Extract the [x, y] coordinate from the center of the cell holding the provided text.  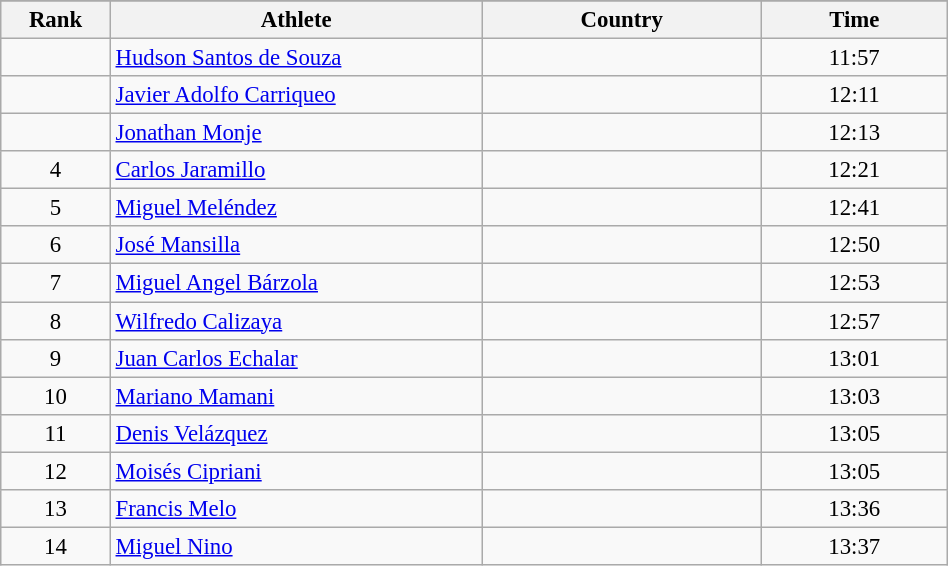
7 [56, 283]
11 [56, 433]
Francis Melo [296, 509]
13:36 [854, 509]
4 [56, 170]
José Mansilla [296, 245]
11:57 [854, 58]
Time [854, 20]
Jonathan Monje [296, 133]
Moisés Cipriani [296, 471]
Athlete [296, 20]
12:13 [854, 133]
12:11 [854, 95]
12:21 [854, 170]
8 [56, 321]
Hudson Santos de Souza [296, 58]
13 [56, 509]
9 [56, 358]
12:53 [854, 283]
Mariano Mamani [296, 396]
12:57 [854, 321]
14 [56, 546]
Country [622, 20]
Carlos Jaramillo [296, 170]
Miguel Angel Bárzola [296, 283]
Wilfredo Calizaya [296, 321]
12 [56, 471]
Javier Adolfo Carriqueo [296, 95]
Denis Velázquez [296, 433]
12:41 [854, 208]
5 [56, 208]
Juan Carlos Echalar [296, 358]
Rank [56, 20]
13:03 [854, 396]
Miguel Nino [296, 546]
Miguel Meléndez [296, 208]
6 [56, 245]
10 [56, 396]
13:01 [854, 358]
13:37 [854, 546]
12:50 [854, 245]
